Extract the [X, Y] coordinate from the center of the cell holding the provided text.  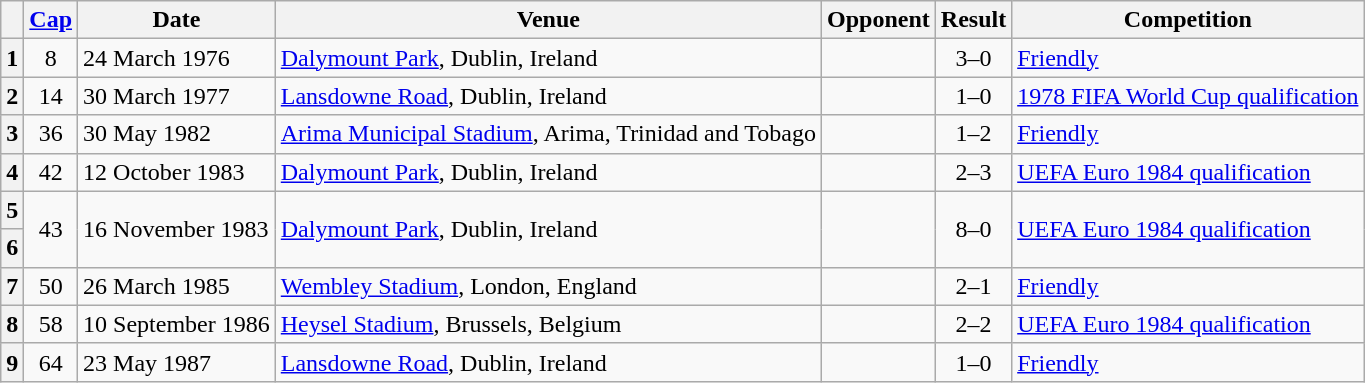
64 [51, 362]
2 [12, 96]
30 March 1977 [177, 96]
2–3 [973, 172]
7 [12, 286]
Arima Municipal Stadium, Arima, Trinidad and Tobago [548, 134]
26 March 1985 [177, 286]
Heysel Stadium, Brussels, Belgium [548, 324]
Venue [548, 20]
23 May 1987 [177, 362]
58 [51, 324]
1 [12, 58]
2–1 [973, 286]
Result [973, 20]
8–0 [973, 229]
24 March 1976 [177, 58]
Opponent [879, 20]
30 May 1982 [177, 134]
3–0 [973, 58]
43 [51, 229]
2–2 [973, 324]
Wembley Stadium, London, England [548, 286]
50 [51, 286]
1978 FIFA World Cup qualification [1188, 96]
14 [51, 96]
16 November 1983 [177, 229]
6 [12, 248]
4 [12, 172]
36 [51, 134]
9 [12, 362]
42 [51, 172]
3 [12, 134]
1–2 [973, 134]
Cap [51, 20]
Competition [1188, 20]
Date [177, 20]
5 [12, 210]
10 September 1986 [177, 324]
12 October 1983 [177, 172]
